Locate the cell with the specified text and output its [X, Y] center coordinate. 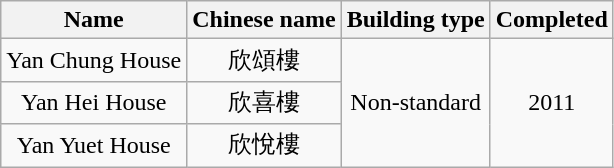
Completed [552, 20]
欣悅樓 [264, 146]
2011 [552, 103]
Building type [416, 20]
Yan Yuet House [94, 146]
欣頌樓 [264, 60]
Yan Hei House [94, 102]
欣喜樓 [264, 102]
Name [94, 20]
Chinese name [264, 20]
Non-standard [416, 103]
Yan Chung House [94, 60]
